Find where the given text appears and provide that cell's center as [x, y] coordinate. 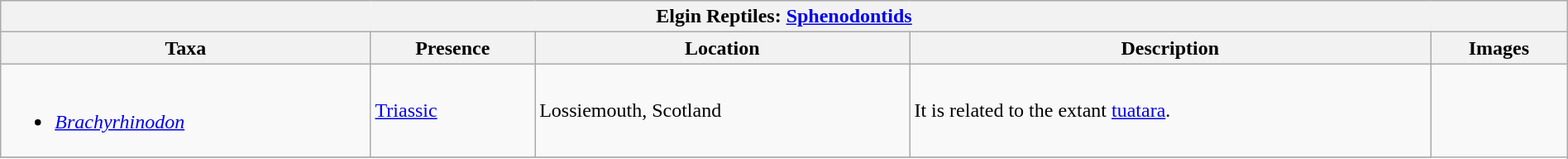
Description [1170, 48]
Location [723, 48]
Elgin Reptiles: Sphenodontids [784, 17]
It is related to the extant tuatara. [1170, 111]
Taxa [185, 48]
Brachyrhinodon [185, 111]
Presence [453, 48]
Lossiemouth, Scotland [723, 111]
Triassic [453, 111]
Images [1499, 48]
